For the text-containing cell, return its midpoint in (X, Y) coordinate format. 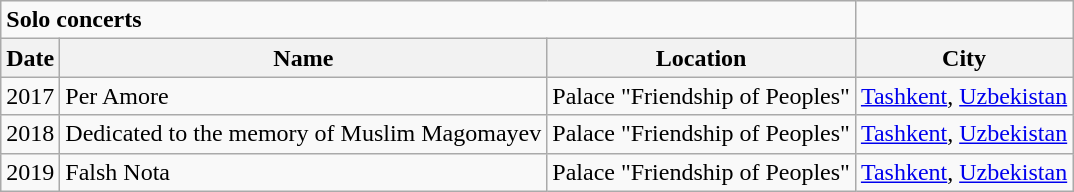
City (964, 58)
Location (702, 58)
Solo concerts (428, 20)
Date (30, 58)
Name (304, 58)
Falsh Nota (304, 172)
Dedicated to the memory of Muslim Magomayev (304, 134)
2017 (30, 96)
2018 (30, 134)
Per Amore (304, 96)
2019 (30, 172)
